Output the (x, y) coordinate of the center of the cell containing the given text.  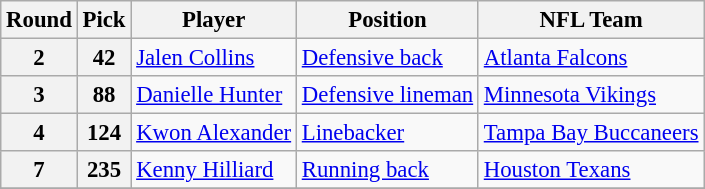
Houston Texans (590, 170)
Defensive back (387, 58)
Position (387, 20)
Minnesota Vikings (590, 95)
NFL Team (590, 20)
Defensive lineman (387, 95)
4 (39, 133)
Kenny Hilliard (214, 170)
Atlanta Falcons (590, 58)
Pick (104, 20)
Tampa Bay Buccaneers (590, 133)
Player (214, 20)
Kwon Alexander (214, 133)
Running back (387, 170)
124 (104, 133)
88 (104, 95)
235 (104, 170)
42 (104, 58)
Round (39, 20)
Danielle Hunter (214, 95)
2 (39, 58)
3 (39, 95)
Jalen Collins (214, 58)
Linebacker (387, 133)
7 (39, 170)
